Extract the (X, Y) coordinate from the center of the cell holding the provided text.  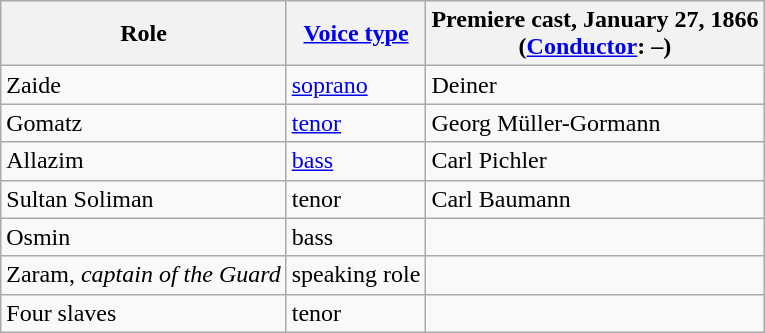
Deiner (595, 85)
Sultan Soliman (144, 199)
Four slaves (144, 313)
soprano (356, 85)
Carl Baumann (595, 199)
Allazim (144, 161)
Premiere cast, January 27, 1866(Conductor: –) (595, 34)
Georg Müller-Gormann (595, 123)
Gomatz (144, 123)
Carl Pichler (595, 161)
Role (144, 34)
Voice type (356, 34)
speaking role (356, 275)
Zaram, captain of the Guard (144, 275)
Osmin (144, 237)
Zaide (144, 85)
